Extract the [X, Y] coordinate from the center of the cell holding the provided text.  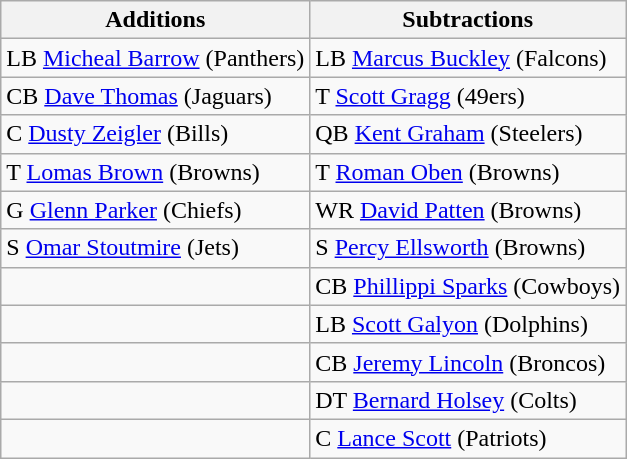
Additions [156, 20]
LB Scott Galyon (Dolphins) [468, 324]
CB Phillippi Sparks (Cowboys) [468, 286]
T Scott Gragg (49ers) [468, 96]
S Omar Stoutmire (Jets) [156, 248]
T Lomas Brown (Browns) [156, 172]
QB Kent Graham (Steelers) [468, 134]
T Roman Oben (Browns) [468, 172]
S Percy Ellsworth (Browns) [468, 248]
WR David Patten (Browns) [468, 210]
DT Bernard Holsey (Colts) [468, 400]
Subtractions [468, 20]
G Glenn Parker (Chiefs) [156, 210]
LB Micheal Barrow (Panthers) [156, 58]
C Dusty Zeigler (Bills) [156, 134]
CB Jeremy Lincoln (Broncos) [468, 362]
C Lance Scott (Patriots) [468, 438]
LB Marcus Buckley (Falcons) [468, 58]
CB Dave Thomas (Jaguars) [156, 96]
